Scan for the cell matching the given text and deliver its [X, Y] coordinate at center. 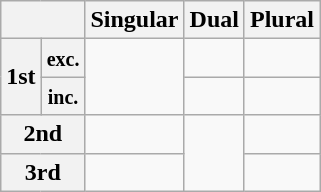
Singular [134, 20]
2nd [43, 134]
3rd [43, 172]
Dual [214, 20]
inc. [63, 96]
1st [21, 77]
exc. [63, 58]
Plural [282, 20]
